Identify which cell holds the provided text, then report its [X, Y] central coordinate. 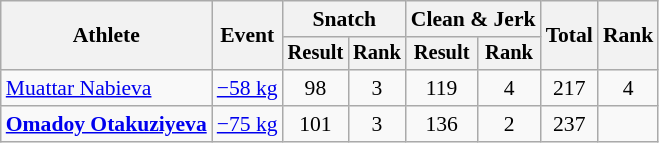
Athlete [106, 36]
119 [442, 88]
217 [570, 88]
2 [510, 124]
Snatch [344, 19]
−75 kg [248, 124]
237 [570, 124]
Omadoy Otakuziyeva [106, 124]
Total [570, 36]
Muattar Nabieva [106, 88]
Event [248, 36]
−58 kg [248, 88]
Clean & Jerk [474, 19]
136 [442, 124]
98 [316, 88]
101 [316, 124]
